Extract the (X, Y) coordinate from the center of the cell holding the provided text.  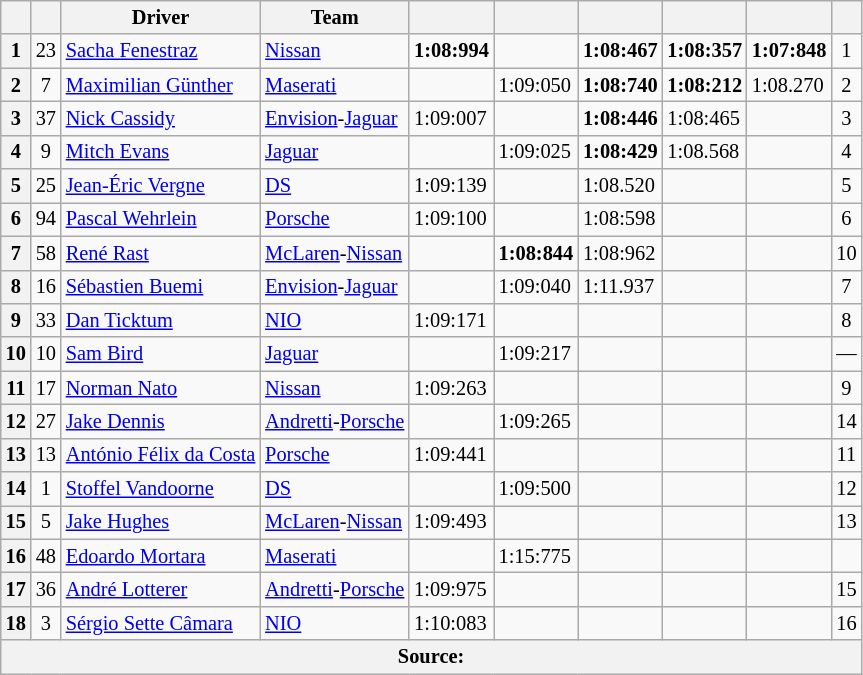
1:15:775 (536, 556)
36 (46, 589)
1:09:265 (536, 421)
André Lotterer (160, 589)
1:09:441 (451, 455)
Driver (160, 17)
Sérgio Sette Câmara (160, 623)
1:08:212 (705, 85)
1:09:217 (536, 354)
Source: (432, 657)
1:08:446 (620, 118)
António Félix da Costa (160, 455)
1:08.270 (789, 85)
1:08:994 (451, 51)
1:09:100 (451, 219)
1:08:962 (620, 253)
1:08:598 (620, 219)
1:09:975 (451, 589)
23 (46, 51)
Norman Nato (160, 388)
— (846, 354)
1:08:467 (620, 51)
1:09:263 (451, 388)
1:10:083 (451, 623)
1:08.568 (705, 152)
Sam Bird (160, 354)
1:08:357 (705, 51)
1:09:493 (451, 522)
1:08:844 (536, 253)
Maximilian Günther (160, 85)
18 (16, 623)
Nick Cassidy (160, 118)
1:07:848 (789, 51)
1:08:429 (620, 152)
Edoardo Mortara (160, 556)
1:08:740 (620, 85)
1:09:007 (451, 118)
Sacha Fenestraz (160, 51)
1:09:040 (536, 287)
1:08:465 (705, 118)
Mitch Evans (160, 152)
48 (46, 556)
1:09:139 (451, 186)
1:09:500 (536, 489)
1:11.937 (620, 287)
27 (46, 421)
Jean-Éric Vergne (160, 186)
94 (46, 219)
25 (46, 186)
58 (46, 253)
Stoffel Vandoorne (160, 489)
Jake Dennis (160, 421)
33 (46, 320)
René Rast (160, 253)
Pascal Wehrlein (160, 219)
Team (334, 17)
Dan Ticktum (160, 320)
1:09:050 (536, 85)
Jake Hughes (160, 522)
1:09:171 (451, 320)
1:08.520 (620, 186)
1:09:025 (536, 152)
Sébastien Buemi (160, 287)
37 (46, 118)
